Scan for the cell matching the given text and deliver its (x, y) coordinate at center. 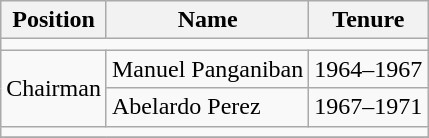
Name (207, 20)
Tenure (368, 20)
1964–1967 (368, 69)
Abelardo Perez (207, 107)
Position (54, 20)
Chairman (54, 88)
Manuel Panganiban (207, 69)
1967–1971 (368, 107)
